Search for the cell housing the specified text and yield its (X, Y) center coordinate. 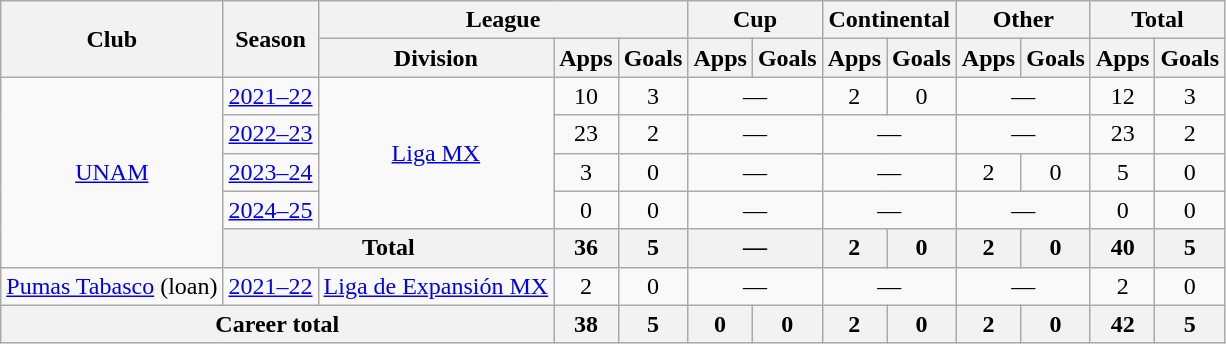
Continental (889, 20)
Career total (278, 324)
42 (1122, 324)
2023–24 (270, 172)
Season (270, 39)
2024–25 (270, 210)
Other (1023, 20)
Liga MX (436, 153)
Liga de Expansión MX (436, 286)
38 (586, 324)
12 (1122, 96)
UNAM (112, 172)
Division (436, 58)
Pumas Tabasco (loan) (112, 286)
36 (586, 248)
League (503, 20)
Club (112, 39)
Cup (755, 20)
10 (586, 96)
2022–23 (270, 134)
40 (1122, 248)
